Capture the cell that displays the provided text and extract its (X, Y) central coordinate. 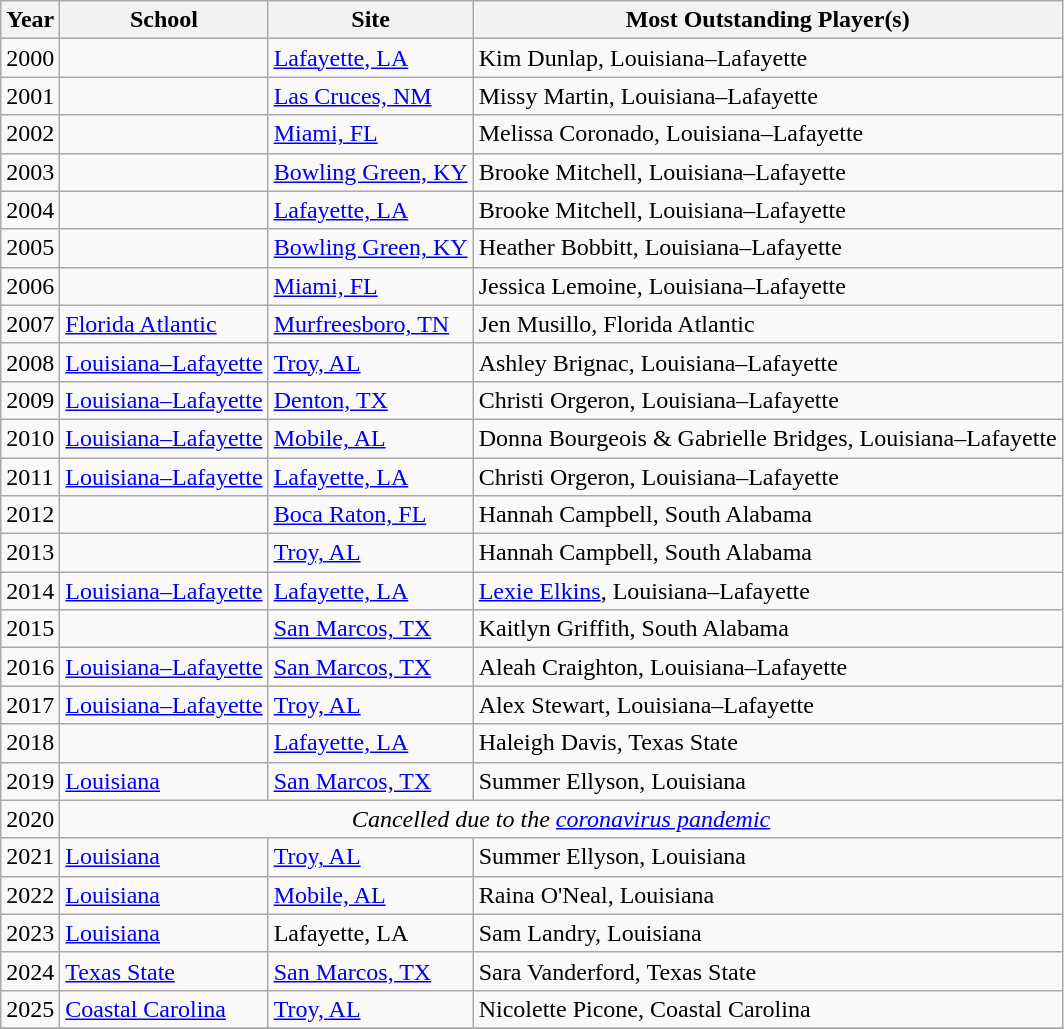
Year (30, 20)
Florida Atlantic (164, 324)
2024 (30, 971)
2011 (30, 477)
Raina O'Neal, Louisiana (768, 895)
Ashley Brignac, Louisiana–Lafayette (768, 362)
Most Outstanding Player(s) (768, 20)
2017 (30, 705)
2010 (30, 438)
Lexie Elkins, Louisiana–Lafayette (768, 591)
2022 (30, 895)
2020 (30, 819)
2006 (30, 286)
School (164, 20)
Sara Vanderford, Texas State (768, 971)
2019 (30, 781)
2013 (30, 553)
Jessica Lemoine, Louisiana–Lafayette (768, 286)
2004 (30, 210)
Boca Raton, FL (370, 515)
2000 (30, 58)
2009 (30, 400)
Cancelled due to the coronavirus pandemic (561, 819)
Nicolette Picone, Coastal Carolina (768, 1009)
2002 (30, 134)
2003 (30, 172)
2008 (30, 362)
2025 (30, 1009)
Haleigh Davis, Texas State (768, 743)
Heather Bobbitt, Louisiana–Lafayette (768, 248)
2012 (30, 515)
2005 (30, 248)
Kaitlyn Griffith, South Alabama (768, 629)
Kim Dunlap, Louisiana–Lafayette (768, 58)
2021 (30, 857)
2016 (30, 667)
Denton, TX (370, 400)
Murfreesboro, TN (370, 324)
2001 (30, 96)
Site (370, 20)
Melissa Coronado, Louisiana–Lafayette (768, 134)
Jen Musillo, Florida Atlantic (768, 324)
2014 (30, 591)
2018 (30, 743)
2007 (30, 324)
Aleah Craighton, Louisiana–Lafayette (768, 667)
Alex Stewart, Louisiana–Lafayette (768, 705)
Las Cruces, NM (370, 96)
Sam Landry, Louisiana (768, 933)
2023 (30, 933)
Donna Bourgeois & Gabrielle Bridges, Louisiana–Lafayette (768, 438)
Coastal Carolina (164, 1009)
Texas State (164, 971)
2015 (30, 629)
Missy Martin, Louisiana–Lafayette (768, 96)
